Return [X, Y] of the center of cell containing provided text 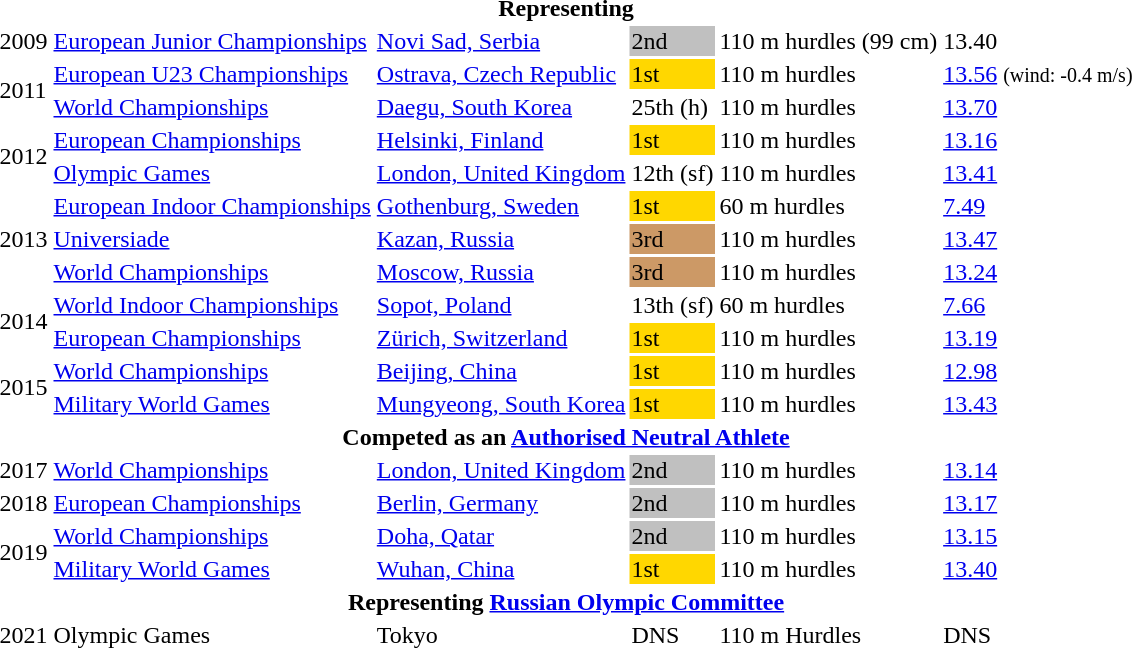
Zürich, Switzerland [501, 338]
13th (sf) [672, 305]
110 m hurdles (99 cm) [828, 41]
European Indoor Championships [212, 206]
Universiade [212, 239]
Kazan, Russia [501, 239]
Helsinki, Finland [501, 140]
European U23 Championships [212, 74]
Olympic Games [212, 173]
Moscow, Russia [501, 272]
Berlin, Germany [501, 503]
Beijing, China [501, 371]
Daegu, South Korea [501, 107]
European Junior Championships [212, 41]
25th (h) [672, 107]
World Indoor Championships [212, 305]
Ostrava, Czech Republic [501, 74]
Gothenburg, Sweden [501, 206]
Doha, Qatar [501, 536]
Novi Sad, Serbia [501, 41]
Sopot, Poland [501, 305]
12th (sf) [672, 173]
Wuhan, China [501, 569]
Mungyeong, South Korea [501, 404]
